Extract the (X, Y) coordinate from the center of the cell holding the provided text.  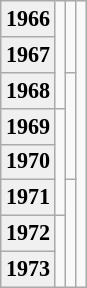
1973 (28, 269)
1971 (28, 198)
1970 (28, 162)
1968 (28, 90)
1966 (28, 18)
1967 (28, 54)
1969 (28, 126)
1972 (28, 233)
